Return the (x, y) coordinate for the center point of the cell that contains the specified text.  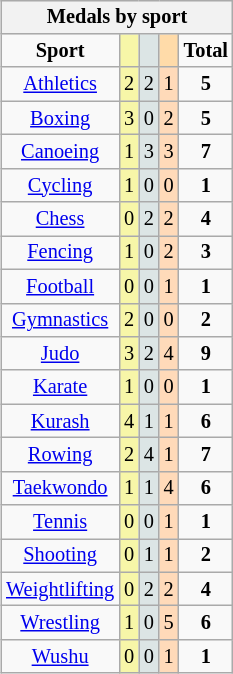
Karate (60, 387)
Shooting (60, 556)
Rowing (60, 455)
Canoeing (60, 152)
Athletics (60, 84)
Total (206, 51)
Tennis (60, 522)
Weightlifting (60, 589)
Cycling (60, 185)
Judo (60, 354)
Sport (60, 51)
9 (206, 354)
Wrestling (60, 623)
Wushu (60, 657)
Kurash (60, 421)
Taekwondo (60, 488)
Gymnastics (60, 320)
Chess (60, 219)
Fencing (60, 253)
Medals by sport (117, 17)
Boxing (60, 118)
Football (60, 286)
